Find where the given text appears and provide that cell's center as [X, Y] coordinate. 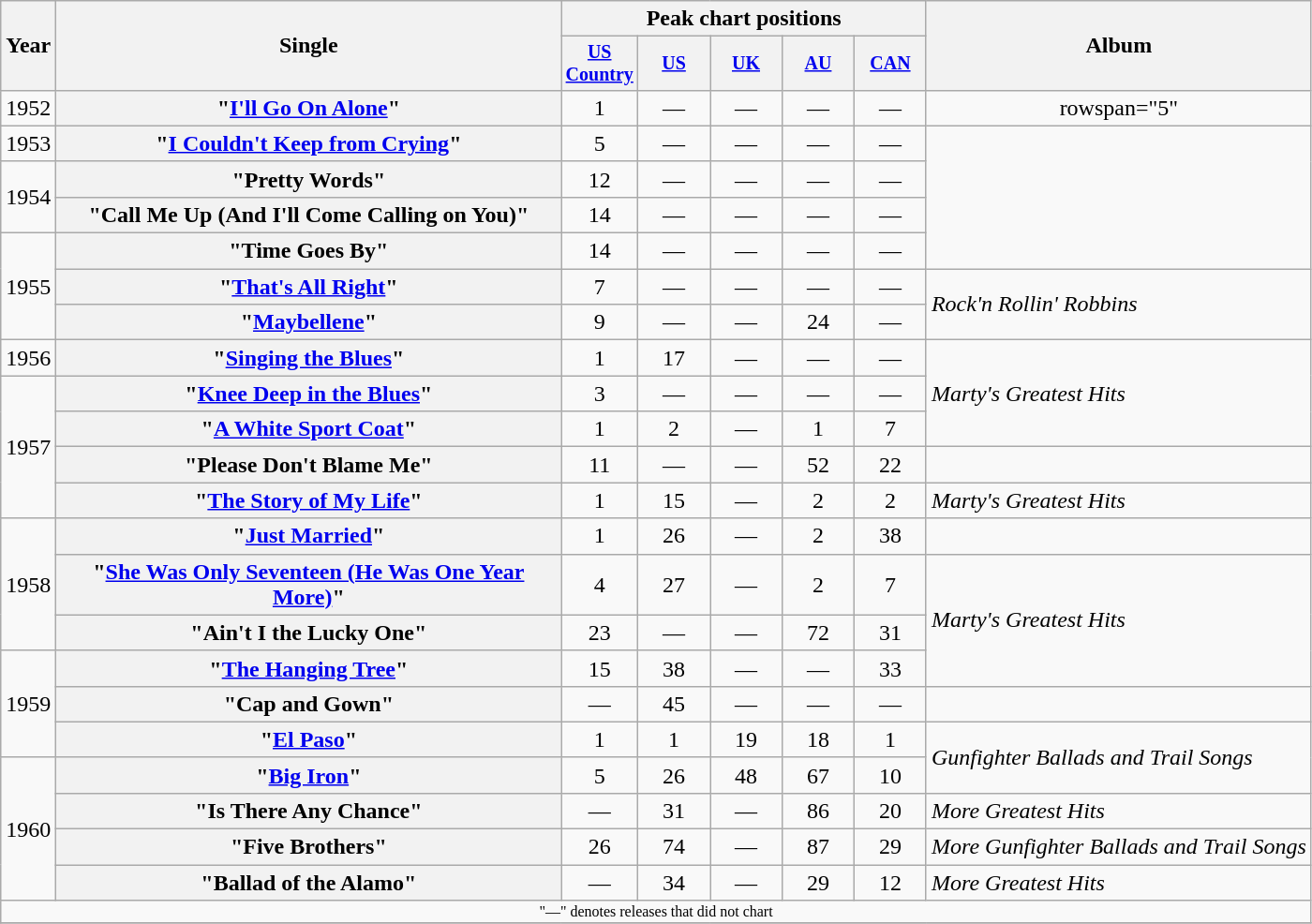
More Gunfighter Ballads and Trail Songs [1119, 847]
"I'll Go On Alone" [309, 108]
87 [817, 847]
11 [600, 465]
"Knee Deep in the Blues" [309, 394]
1955 [28, 287]
Single [309, 46]
4 [600, 585]
"A White Sport Coat" [309, 429]
"Time Goes By" [309, 251]
34 [675, 883]
"Ain't I the Lucky One" [309, 633]
"El Paso" [309, 739]
"I Couldn't Keep from Crying" [309, 143]
72 [817, 633]
"Ballad of the Alamo" [309, 883]
"Five Brothers" [309, 847]
20 [890, 811]
74 [675, 847]
1959 [28, 704]
"The Hanging Tree" [309, 668]
52 [817, 465]
Gunfighter Ballads and Trail Songs [1119, 757]
UK [746, 64]
"The Story of My Life" [309, 500]
1954 [28, 197]
"Is There Any Chance" [309, 811]
22 [890, 465]
3 [600, 394]
45 [675, 704]
86 [817, 811]
19 [746, 739]
24 [817, 322]
"Cap and Gown" [309, 704]
Album [1119, 46]
US Country [600, 64]
1952 [28, 108]
23 [600, 633]
"She Was Only Seventeen (He Was One Year More)" [309, 585]
Rock'n Rollin' Robbins [1119, 305]
10 [890, 775]
1960 [28, 828]
18 [817, 739]
Peak chart positions [744, 19]
"Pretty Words" [309, 179]
27 [675, 585]
67 [817, 775]
1956 [28, 358]
9 [600, 322]
1953 [28, 143]
"That's All Right" [309, 287]
"Call Me Up (And I'll Come Calling on You)" [309, 215]
"Please Don't Blame Me" [309, 465]
"—" denotes releases that did not chart [656, 912]
"Big Iron" [309, 775]
CAN [890, 64]
48 [746, 775]
rowspan="5" [1119, 108]
AU [817, 64]
US [675, 64]
"Just Married" [309, 536]
Year [28, 46]
"Singing the Blues" [309, 358]
1957 [28, 447]
17 [675, 358]
33 [890, 668]
1958 [28, 585]
"Maybellene" [309, 322]
